Pinpoint the cell where the given text exists, returning its (x, y) midpoint coordinate. 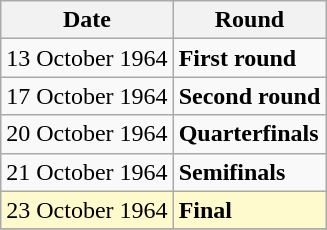
Date (87, 20)
Final (250, 210)
20 October 1964 (87, 134)
21 October 1964 (87, 172)
23 October 1964 (87, 210)
13 October 1964 (87, 58)
17 October 1964 (87, 96)
Quarterfinals (250, 134)
First round (250, 58)
Semifinals (250, 172)
Round (250, 20)
Second round (250, 96)
